From the cell containing the given text, extract its center point as [X, Y] coordinate. 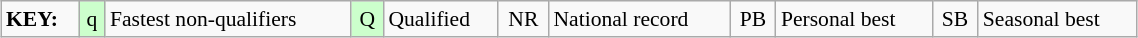
q [92, 19]
Personal best [854, 19]
Q [367, 19]
Qualified [440, 19]
Fastest non-qualifiers [228, 19]
SB [955, 19]
Seasonal best [1058, 19]
PB [753, 19]
NR [523, 19]
National record [639, 19]
KEY: [40, 19]
